From the cell containing the given text, extract its center point as (x, y) coordinate. 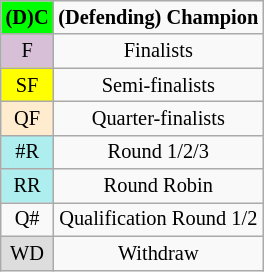
Finalists (158, 51)
QF (28, 118)
Quarter-finalists (158, 118)
F (28, 51)
#R (28, 152)
WD (28, 253)
(Defending) Champion (158, 17)
Semi-finalists (158, 85)
(D)C (28, 17)
Qualification Round 1/2 (158, 219)
Round Robin (158, 186)
Round 1/2/3 (158, 152)
SF (28, 85)
Q# (28, 219)
RR (28, 186)
Withdraw (158, 253)
